Detect which cell encompasses the target text, then output its (x, y) center coordinate. 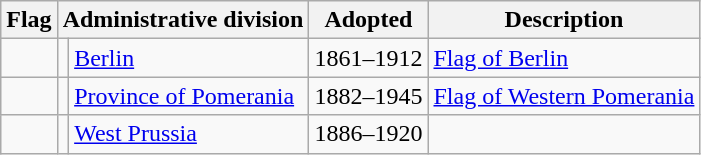
Description (564, 20)
Flag (29, 20)
1882–1945 (368, 96)
West Prussia (189, 134)
1861–1912 (368, 58)
Berlin (189, 58)
Province of Pomerania (189, 96)
Flag of Western Pomerania (564, 96)
Flag of Berlin (564, 58)
Adopted (368, 20)
Administrative division (183, 20)
1886–1920 (368, 134)
